Search for the cell housing the specified text and yield its (X, Y) center coordinate. 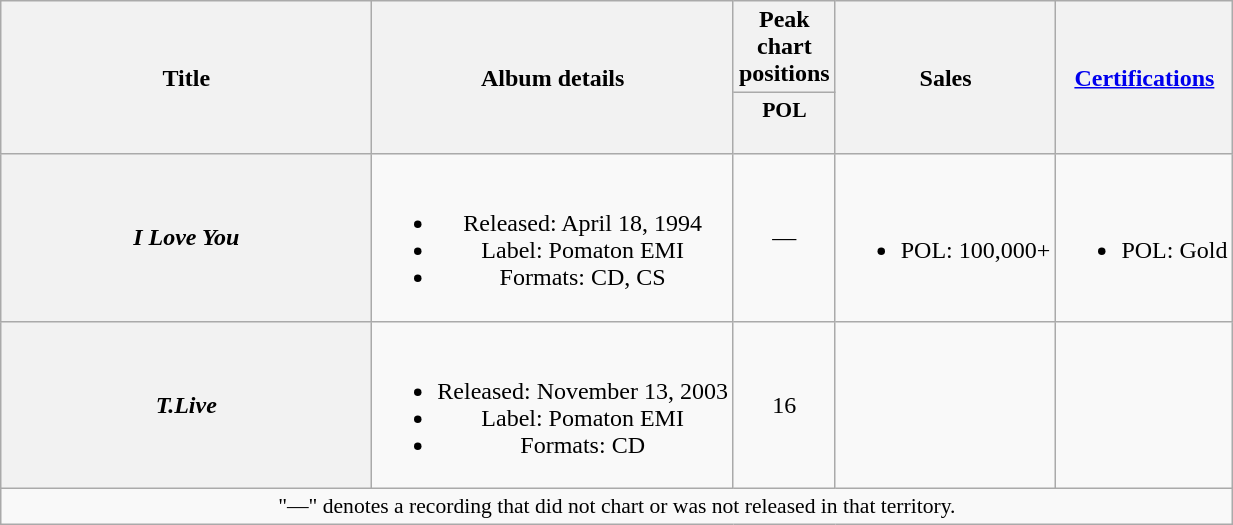
POL (784, 124)
POL: Gold (1144, 238)
— (784, 238)
Released: April 18, 1994Label: Pomaton EMIFormats: CD, CS (553, 238)
16 (784, 404)
T.Live (186, 404)
POL: 100,000+ (946, 238)
Released: November 13, 2003Label: Pomaton EMIFormats: CD (553, 404)
Title (186, 78)
Peak chart positions (784, 47)
I Love You (186, 238)
Certifications (1144, 78)
Sales (946, 78)
"—" denotes a recording that did not chart or was not released in that territory. (617, 506)
Album details (553, 78)
